Find where the given text appears and provide that cell's center as (X, Y) coordinate. 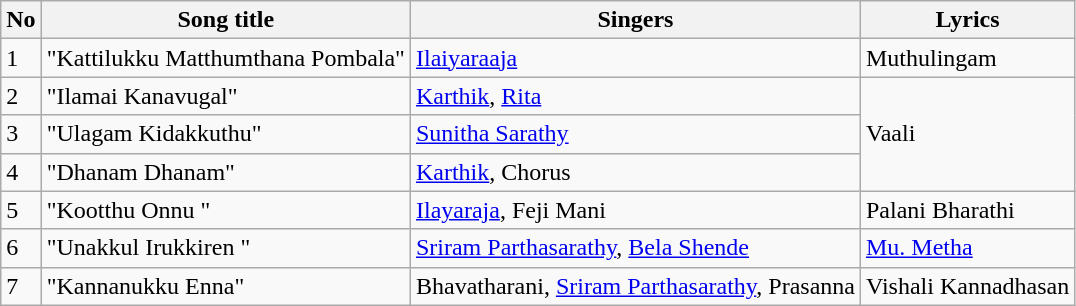
Ilaiyaraaja (635, 58)
Karthik, Rita (635, 96)
Song title (226, 20)
Sriram Parthasarathy, Bela Shende (635, 248)
Vaali (967, 134)
Sunitha Sarathy (635, 134)
Lyrics (967, 20)
3 (21, 134)
Ilayaraja, Feji Mani (635, 210)
"Kattilukku Matthumthana Pombala" (226, 58)
2 (21, 96)
6 (21, 248)
Karthik, Chorus (635, 172)
7 (21, 286)
Bhavatharani, Sriram Parthasarathy, Prasanna (635, 286)
No (21, 20)
"Unakkul Irukkiren " (226, 248)
Mu. Metha (967, 248)
Palani Bharathi (967, 210)
"Dhanam Dhanam" (226, 172)
"Ilamai Kanavugal" (226, 96)
4 (21, 172)
"Ulagam Kidakkuthu" (226, 134)
"Kannanukku Enna" (226, 286)
"Kootthu Onnu " (226, 210)
1 (21, 58)
Muthulingam (967, 58)
5 (21, 210)
Vishali Kannadhasan (967, 286)
Singers (635, 20)
